Scan for the cell matching the given text and deliver its [x, y] coordinate at center. 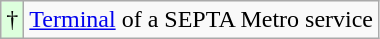
Terminal of a SEPTA Metro service [202, 20]
† [12, 20]
